Return the [x, y] coordinate for the center point of the cell that contains the specified text.  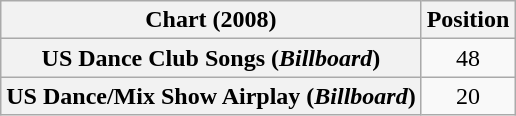
48 [468, 58]
US Dance Club Songs (Billboard) [211, 58]
US Dance/Mix Show Airplay (Billboard) [211, 96]
Chart (2008) [211, 20]
Position [468, 20]
20 [468, 96]
